For the text-containing cell, return its midpoint in [x, y] coordinate format. 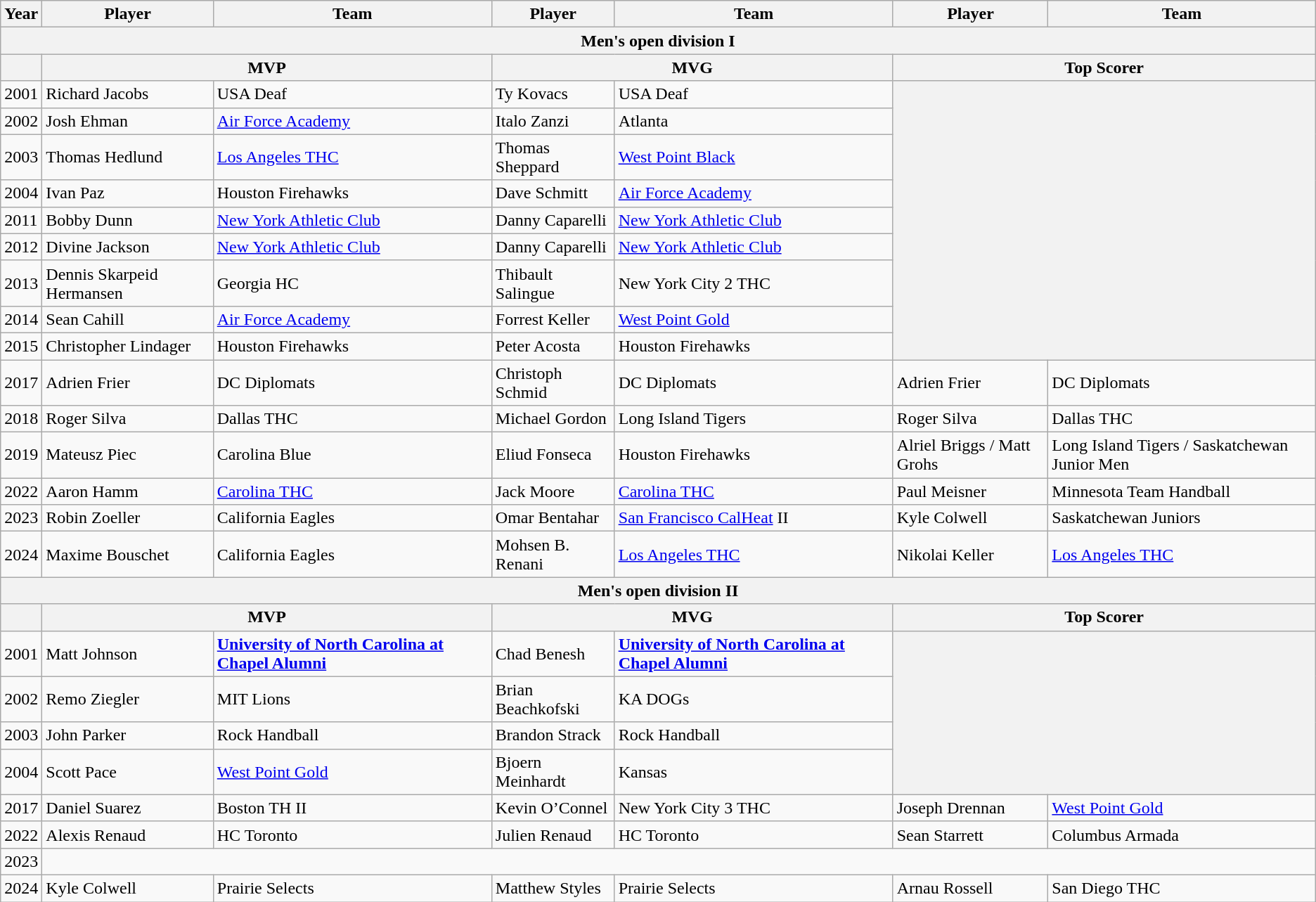
New York City 3 THC [754, 808]
Bobby Dunn [128, 220]
Forrest Keller [553, 319]
Thibault Salingue [553, 283]
Aaron Hamm [128, 491]
Matt Johnson [128, 654]
San Francisco CalHeat II [754, 518]
2019 [21, 456]
Scott Pace [128, 772]
Saskatchewan Juniors [1182, 518]
Maxime Bouschet [128, 554]
Brian Beachkofski [553, 699]
2018 [21, 419]
Jack Moore [553, 491]
Julien Renaud [553, 835]
Robin Zoeller [128, 518]
Sean Cahill [128, 319]
Dave Schmitt [553, 193]
2014 [21, 319]
Eliud Fonseca [553, 456]
Mohsen B. Renani [553, 554]
Alriel Briggs / Matt Grohs [970, 456]
Bjoern Meinhardt [553, 772]
Joseph Drennan [970, 808]
West Point Black [754, 157]
Brandon Strack [553, 735]
Matthew Styles [553, 888]
Atlanta [754, 121]
2012 [21, 247]
Michael Gordon [553, 419]
2013 [21, 283]
MIT Lions [352, 699]
Christoph Schmid [553, 382]
Arnau Rossell [970, 888]
Long Island Tigers / Saskatchewan Junior Men [1182, 456]
Italo Zanzi [553, 121]
Ivan Paz [128, 193]
Chad Benesh [553, 654]
Paul Meisner [970, 491]
Mateusz Piec [128, 456]
Thomas Hedlund [128, 157]
Carolina Blue [352, 456]
San Diego THC [1182, 888]
Omar Bentahar [553, 518]
Nikolai Keller [970, 554]
Divine Jackson [128, 247]
Remo Ziegler [128, 699]
Josh Ehman [128, 121]
Boston TH II [352, 808]
Sean Starrett [970, 835]
Long Island Tigers [754, 419]
John Parker [128, 735]
Kansas [754, 772]
KA DOGs [754, 699]
Christopher Lindager [128, 346]
2015 [21, 346]
Peter Acosta [553, 346]
New York City 2 THC [754, 283]
Alexis Renaud [128, 835]
Kevin O’Connel [553, 808]
Men's open division I [658, 41]
Georgia HC [352, 283]
Thomas Sheppard [553, 157]
Minnesota Team Handball [1182, 491]
Dennis Skarpeid Hermansen [128, 283]
Men's open division II [658, 591]
Ty Kovacs [553, 94]
Richard Jacobs [128, 94]
Daniel Suarez [128, 808]
Year [21, 14]
2011 [21, 220]
Columbus Armada [1182, 835]
